Locate the cell with the specified text and output its [X, Y] center coordinate. 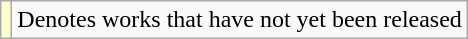
Denotes works that have not yet been released [240, 20]
